Search for the cell housing the specified text and yield its (x, y) center coordinate. 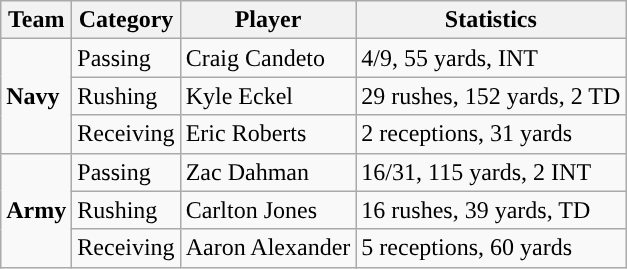
Team (36, 20)
Zac Dahman (268, 172)
Army (36, 210)
Craig Candeto (268, 58)
Carlton Jones (268, 210)
16/31, 115 yards, 2 INT (491, 172)
Statistics (491, 20)
Eric Roberts (268, 134)
2 receptions, 31 yards (491, 134)
5 receptions, 60 yards (491, 248)
Aaron Alexander (268, 248)
Navy (36, 96)
4/9, 55 yards, INT (491, 58)
Category (126, 20)
29 rushes, 152 yards, 2 TD (491, 96)
16 rushes, 39 yards, TD (491, 210)
Kyle Eckel (268, 96)
Player (268, 20)
